Find where the given text appears and provide that cell's center as (x, y) coordinate. 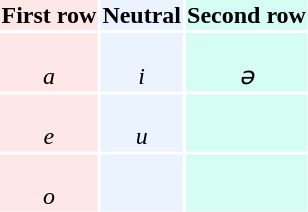
e (49, 122)
a (49, 62)
o (49, 182)
u (142, 122)
i (142, 62)
First row (49, 15)
Neutral (142, 15)
ə (247, 62)
Second row (247, 15)
